Provide the [x, y] coordinate of the cell's center where the given text is located.  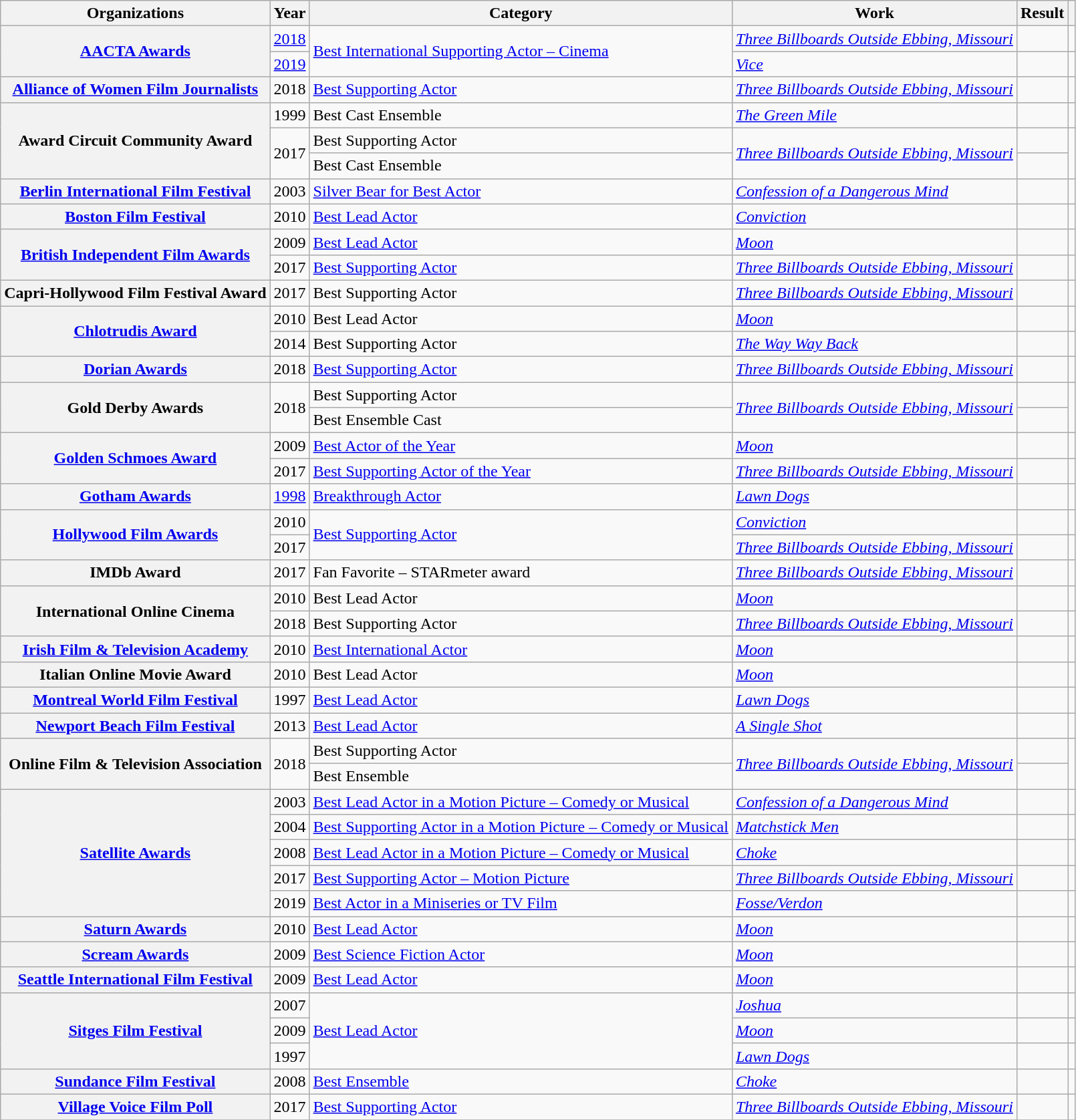
A Single Shot [874, 725]
2007 [290, 1005]
The Green Mile [874, 115]
Best Ensemble Cast [521, 420]
2014 [290, 344]
Best Science Fiction Actor [521, 954]
Sitges Film Festival [135, 1030]
The Way Way Back [874, 344]
Best Supporting Actor in a Motion Picture – Comedy or Musical [521, 827]
Best Actor in a Miniseries or TV Film [521, 903]
1999 [290, 115]
Alliance of Women Film Journalists [135, 90]
Best Actor of the Year [521, 446]
Irish Film & Television Academy [135, 649]
Satellite Awards [135, 853]
Sundance Film Festival [135, 1081]
Breakthrough Actor [521, 497]
Newport Beach Film Festival [135, 725]
Best International Actor [521, 649]
Online Film & Television Association [135, 764]
Gold Derby Awards [135, 408]
Matchstick Men [874, 827]
Saturn Awards [135, 929]
Best Supporting Actor of the Year [521, 471]
Montreal World Film Festival [135, 700]
AACTA Awards [135, 51]
Berlin International Film Festival [135, 191]
IMDb Award [135, 573]
Gotham Awards [135, 497]
Joshua [874, 1005]
Dorian Awards [135, 370]
Golden Schmoes Award [135, 458]
Vice [874, 64]
Year [290, 13]
Hollywood Film Awards [135, 535]
2004 [290, 827]
Best Supporting Actor – Motion Picture [521, 878]
Scream Awards [135, 954]
1998 [290, 497]
Fan Favorite – STARmeter award [521, 573]
Category [521, 13]
Chlotrudis Award [135, 331]
Silver Bear for Best Actor [521, 191]
Italian Online Movie Award [135, 674]
Fosse/Verdon [874, 903]
Boston Film Festival [135, 217]
Capri-Hollywood Film Festival Award [135, 293]
Village Voice Film Poll [135, 1107]
Work [874, 13]
International Online Cinema [135, 611]
British Independent Film Awards [135, 255]
2013 [290, 725]
Result [1042, 13]
Award Circuit Community Award [135, 140]
Seattle International Film Festival [135, 980]
Best International Supporting Actor – Cinema [521, 51]
Organizations [135, 13]
